Find where the given text appears and provide that cell's center as (X, Y) coordinate. 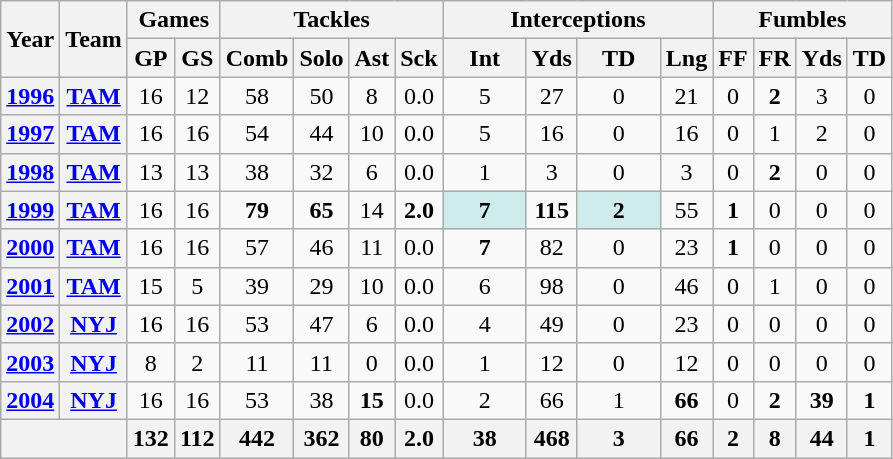
4 (484, 324)
57 (257, 248)
Tackles (332, 20)
2002 (30, 324)
Year (30, 39)
27 (552, 96)
98 (552, 286)
132 (150, 438)
Ast (372, 58)
1999 (30, 210)
49 (552, 324)
Comb (257, 58)
32 (322, 172)
82 (552, 248)
112 (197, 438)
FR (774, 58)
Fumbles (802, 20)
29 (322, 286)
115 (552, 210)
2003 (30, 362)
2001 (30, 286)
GS (197, 58)
47 (322, 324)
Sck (419, 58)
FF (733, 58)
65 (322, 210)
362 (322, 438)
Lng (686, 58)
1998 (30, 172)
Games (174, 20)
468 (552, 438)
Team (94, 39)
1997 (30, 134)
21 (686, 96)
442 (257, 438)
1996 (30, 96)
Int (484, 58)
2004 (30, 400)
54 (257, 134)
50 (322, 96)
2000 (30, 248)
58 (257, 96)
14 (372, 210)
55 (686, 210)
GP (150, 58)
79 (257, 210)
Solo (322, 58)
80 (372, 438)
Interceptions (578, 20)
